Capture the cell that displays the provided text and extract its (x, y) central coordinate. 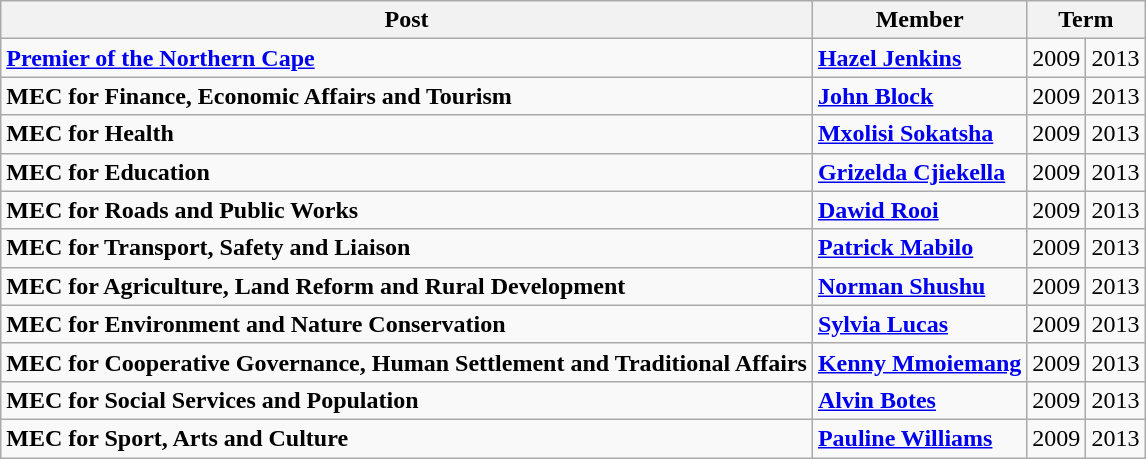
Post (407, 20)
Kenny Mmoiemang (919, 362)
MEC for Cooperative Governance, Human Settlement and Traditional Affairs (407, 362)
Dawid Rooi (919, 210)
Patrick Mabilo (919, 248)
John Block (919, 96)
Term (1086, 20)
Pauline Williams (919, 438)
MEC for Sport, Arts and Culture (407, 438)
Grizelda Cjiekella (919, 172)
Member (919, 20)
Mxolisi Sokatsha (919, 134)
Norman Shushu (919, 286)
MEC for Transport, Safety and Liaison (407, 248)
Premier of the Northern Cape (407, 58)
MEC for Roads and Public Works (407, 210)
Hazel Jenkins (919, 58)
MEC for Environment and Nature Conservation (407, 324)
Alvin Botes (919, 400)
MEC for Education (407, 172)
MEC for Finance, Economic Affairs and Tourism (407, 96)
MEC for Social Services and Population (407, 400)
MEC for Agriculture, Land Reform and Rural Development (407, 286)
Sylvia Lucas (919, 324)
MEC for Health (407, 134)
